Scan for the cell matching the given text and deliver its [x, y] coordinate at center. 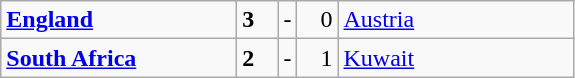
1 [318, 58]
England [119, 20]
South Africa [119, 58]
Austria [456, 20]
0 [318, 20]
2 [258, 58]
Kuwait [456, 58]
3 [258, 20]
